From the cell containing the given text, extract its center point as [X, Y] coordinate. 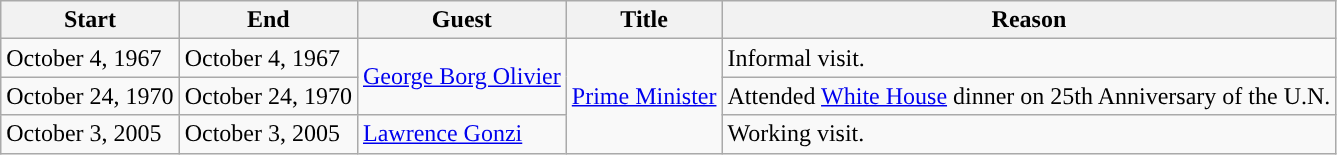
Lawrence Gonzi [462, 134]
Informal visit. [1029, 58]
Prime Minister [644, 96]
Reason [1029, 20]
End [268, 20]
Title [644, 20]
Attended White House dinner on 25th Anniversary of the U.N. [1029, 96]
Working visit. [1029, 134]
George Borg Olivier [462, 77]
Start [90, 20]
Guest [462, 20]
